Capture the cell that displays the provided text and extract its (x, y) central coordinate. 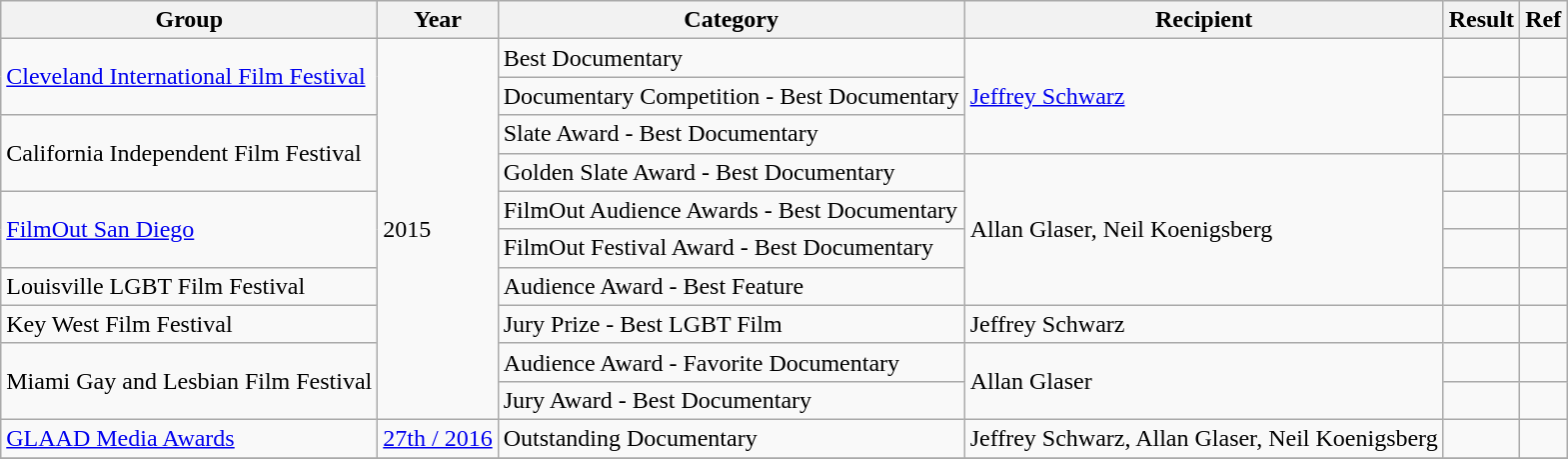
Documentary Competition - Best Documentary (732, 96)
Allan Glaser, Neil Koenigsberg (1203, 229)
Key West Film Festival (190, 324)
Group (190, 20)
Miami Gay and Lesbian Film Festival (190, 381)
Louisville LGBT Film Festival (190, 286)
FilmOut Audience Awards - Best Documentary (732, 210)
Best Documentary (732, 58)
Jeffrey Schwarz, Allan Glaser, Neil Koenigsberg (1203, 438)
Year (438, 20)
Outstanding Documentary (732, 438)
Cleveland International Film Festival (190, 77)
FilmOut Festival Award - Best Documentary (732, 248)
FilmOut San Diego (190, 229)
Ref (1543, 20)
Slate Award - Best Documentary (732, 134)
Allan Glaser (1203, 381)
Recipient (1203, 20)
Result (1481, 20)
Jury Award - Best Documentary (732, 400)
Category (732, 20)
Audience Award - Best Feature (732, 286)
Golden Slate Award - Best Documentary (732, 172)
Audience Award - Favorite Documentary (732, 362)
GLAAD Media Awards (190, 438)
California Independent Film Festival (190, 153)
Jury Prize - Best LGBT Film (732, 324)
27th / 2016 (438, 438)
2015 (438, 230)
